Detect which cell encompasses the target text, then output its [x, y] center coordinate. 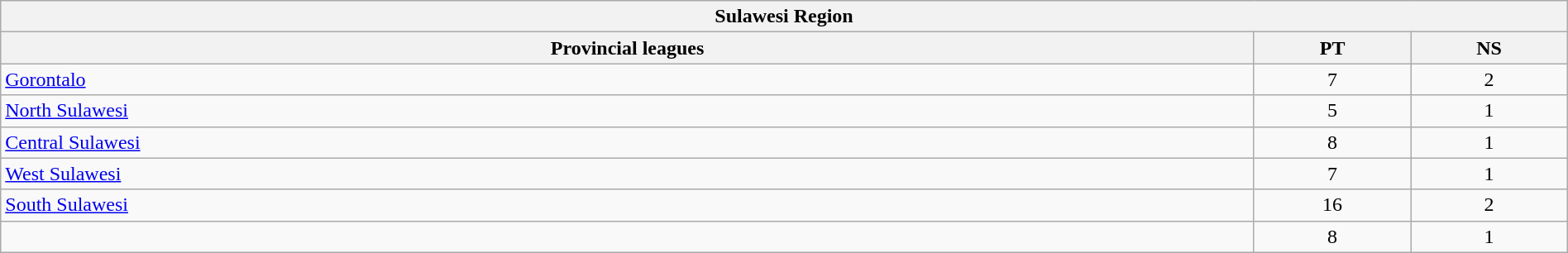
16 [1331, 205]
South Sulawesi [628, 205]
North Sulawesi [628, 111]
Sulawesi Region [784, 17]
Central Sulawesi [628, 142]
Provincial leagues [628, 48]
PT [1331, 48]
Gorontalo [628, 79]
NS [1489, 48]
5 [1331, 111]
West Sulawesi [628, 174]
